Search for the cell housing the specified text and yield its (X, Y) center coordinate. 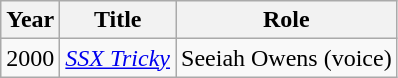
Title (118, 20)
2000 (30, 58)
Role (287, 20)
SSX Tricky (118, 58)
Year (30, 20)
Seeiah Owens (voice) (287, 58)
